Pinpoint the cell where the given text exists, returning its [x, y] midpoint coordinate. 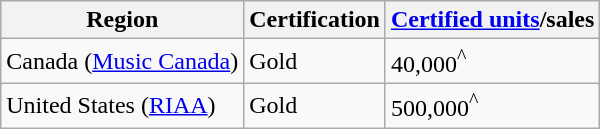
Region [122, 20]
Certified units/sales [492, 20]
Certification [315, 20]
United States (RIAA) [122, 106]
40,000^ [492, 62]
500,000^ [492, 106]
Canada (Music Canada) [122, 62]
